Search for the cell housing the specified text and yield its (x, y) center coordinate. 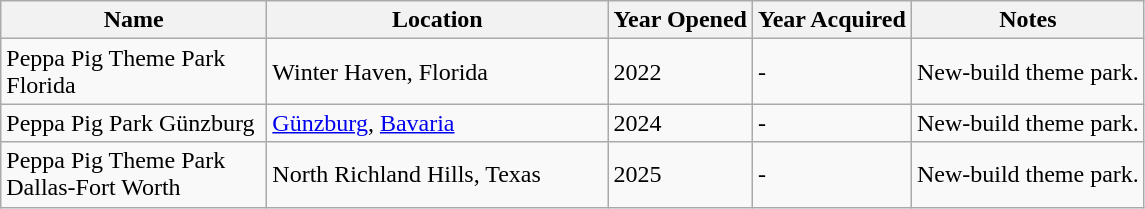
Peppa Pig Theme Park Florida (134, 72)
Year Acquired (832, 20)
2022 (680, 72)
Notes (1028, 20)
Year Opened (680, 20)
Winter Haven, Florida (438, 72)
Location (438, 20)
Günzburg, Bavaria (438, 123)
2025 (680, 174)
North Richland Hills, Texas (438, 174)
Name (134, 20)
Peppa Pig Park Günzburg (134, 123)
2024 (680, 123)
Peppa Pig Theme Park Dallas-Fort Worth (134, 174)
